Scan for the cell matching the given text and deliver its (X, Y) coordinate at center. 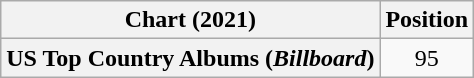
US Top Country Albums (Billboard) (190, 58)
Chart (2021) (190, 20)
Position (427, 20)
95 (427, 58)
